Detect which cell encompasses the target text, then output its (x, y) center coordinate. 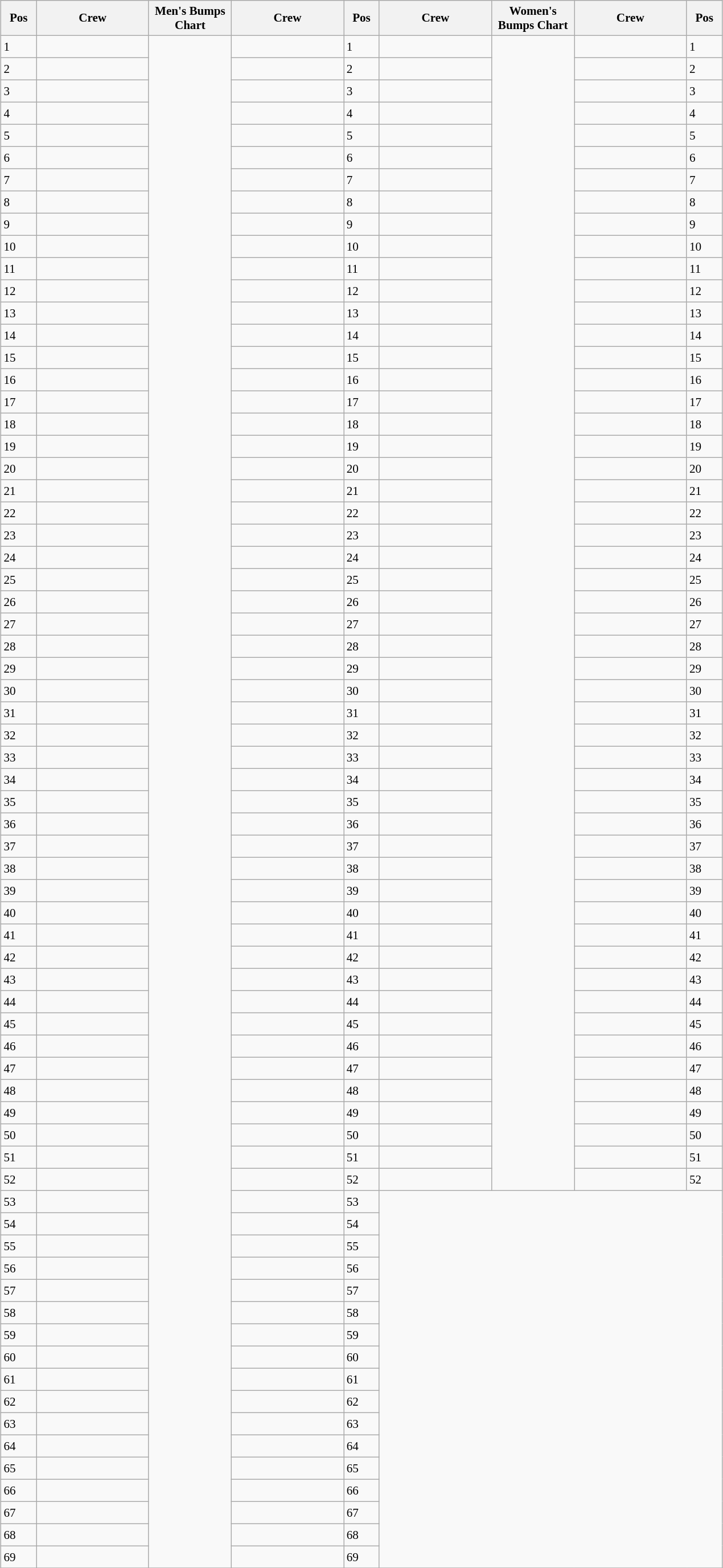
Women's Bumps Chart (533, 18)
Men's Bumps Chart (190, 18)
